Locate the cell with the specified text and output its (x, y) center coordinate. 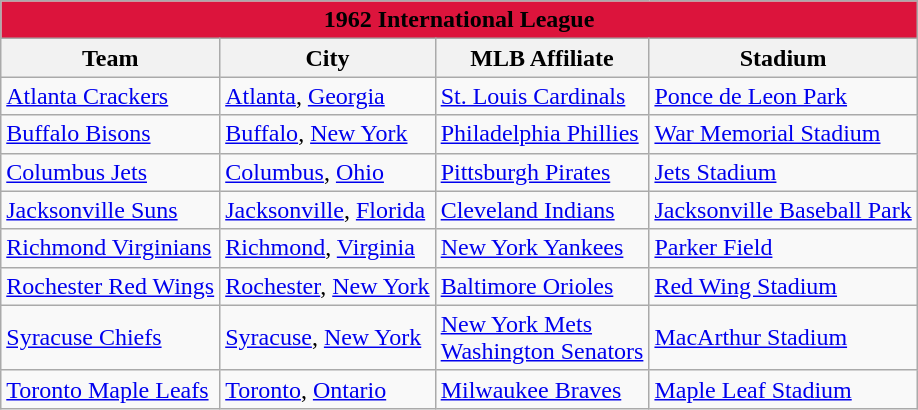
Jets Stadium (783, 172)
Jacksonville, Florida (328, 210)
Toronto, Ontario (328, 389)
Richmond Virginians (110, 248)
War Memorial Stadium (783, 134)
Rochester, New York (328, 286)
Philadelphia Phillies (542, 134)
MLB Affiliate (542, 58)
Buffalo, New York (328, 134)
Syracuse, New York (328, 338)
Atlanta Crackers (110, 96)
New York Mets Washington Senators (542, 338)
Toronto Maple Leafs (110, 389)
Baltimore Orioles (542, 286)
Columbus, Ohio (328, 172)
MacArthur Stadium (783, 338)
Columbus Jets (110, 172)
Buffalo Bisons (110, 134)
Stadium (783, 58)
Cleveland Indians (542, 210)
Team (110, 58)
Maple Leaf Stadium (783, 389)
Rochester Red Wings (110, 286)
Milwaukee Braves (542, 389)
Parker Field (783, 248)
New York Yankees (542, 248)
City (328, 58)
Pittsburgh Pirates (542, 172)
1962 International League (459, 20)
Red Wing Stadium (783, 286)
Richmond, Virginia (328, 248)
Atlanta, Georgia (328, 96)
St. Louis Cardinals (542, 96)
Jacksonville Baseball Park (783, 210)
Jacksonville Suns (110, 210)
Ponce de Leon Park (783, 96)
Syracuse Chiefs (110, 338)
